Pinpoint the cell where the given text exists, returning its [X, Y] midpoint coordinate. 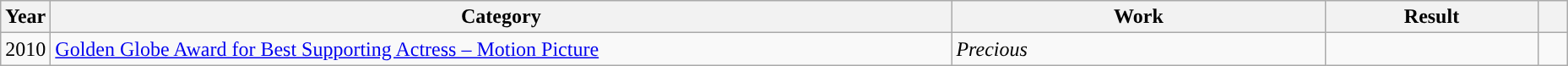
Year [25, 17]
2010 [25, 49]
Precious [1138, 49]
Category [502, 17]
Work [1138, 17]
Golden Globe Award for Best Supporting Actress – Motion Picture [502, 49]
Result [1432, 17]
